Capture the cell that displays the provided text and extract its [x, y] central coordinate. 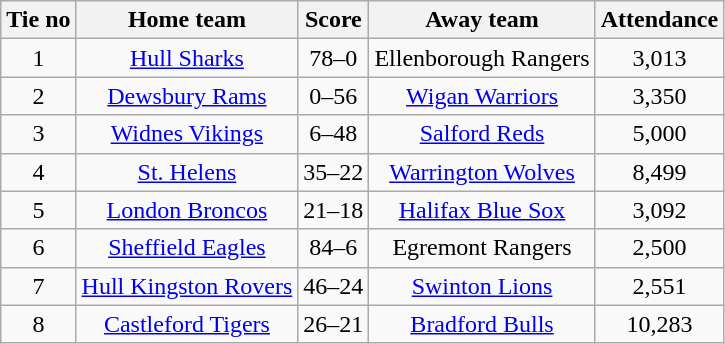
21–18 [334, 210]
Swinton Lions [482, 286]
Home team [187, 20]
5,000 [659, 134]
Away team [482, 20]
26–21 [334, 324]
Attendance [659, 20]
3,350 [659, 96]
Wigan Warriors [482, 96]
Egremont Rangers [482, 248]
St. Helens [187, 172]
Dewsbury Rams [187, 96]
Bradford Bulls [482, 324]
Score [334, 20]
6–48 [334, 134]
Salford Reds [482, 134]
3 [38, 134]
2,500 [659, 248]
78–0 [334, 58]
Tie no [38, 20]
2,551 [659, 286]
Widnes Vikings [187, 134]
3,013 [659, 58]
Hull Sharks [187, 58]
6 [38, 248]
3,092 [659, 210]
Warrington Wolves [482, 172]
2 [38, 96]
Hull Kingston Rovers [187, 286]
Halifax Blue Sox [482, 210]
46–24 [334, 286]
Ellenborough Rangers [482, 58]
5 [38, 210]
8 [38, 324]
7 [38, 286]
4 [38, 172]
10,283 [659, 324]
London Broncos [187, 210]
84–6 [334, 248]
Sheffield Eagles [187, 248]
Castleford Tigers [187, 324]
0–56 [334, 96]
35–22 [334, 172]
8,499 [659, 172]
1 [38, 58]
